Capture the cell that displays the provided text and extract its [X, Y] central coordinate. 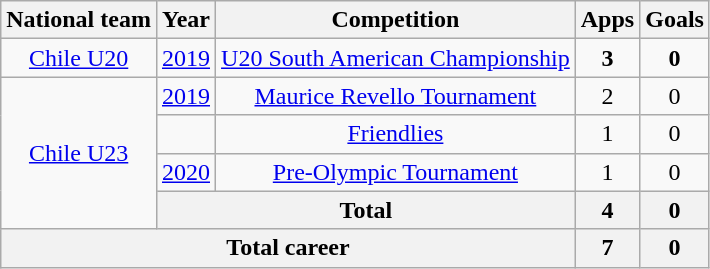
Chile U23 [79, 153]
4 [607, 210]
Apps [607, 20]
U20 South American Championship [396, 58]
2 [607, 96]
Pre-Olympic Tournament [396, 172]
Chile U20 [79, 58]
Total [366, 210]
7 [607, 248]
3 [607, 58]
Goals [675, 20]
Competition [396, 20]
Total career [288, 248]
2020 [186, 172]
Year [186, 20]
Friendlies [396, 134]
Maurice Revello Tournament [396, 96]
National team [79, 20]
